Provide the (x, y) coordinate of the cell's center where the given text is located.  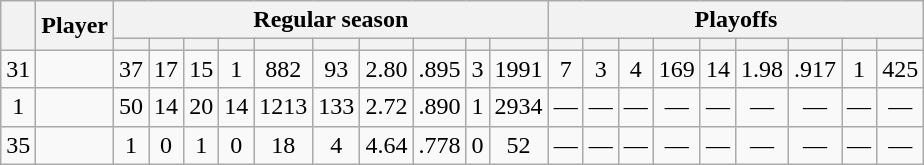
4.64 (386, 145)
37 (132, 69)
52 (518, 145)
17 (166, 69)
31 (18, 69)
133 (336, 107)
35 (18, 145)
169 (676, 69)
18 (284, 145)
.778 (440, 145)
.917 (816, 69)
15 (202, 69)
2934 (518, 107)
50 (132, 107)
93 (336, 69)
Player (75, 26)
1991 (518, 69)
425 (900, 69)
2.72 (386, 107)
1.98 (762, 69)
.895 (440, 69)
20 (202, 107)
1213 (284, 107)
.890 (440, 107)
Playoffs (736, 20)
Regular season (332, 20)
7 (566, 69)
2.80 (386, 69)
882 (284, 69)
